Return (x, y) of the center of cell containing provided text 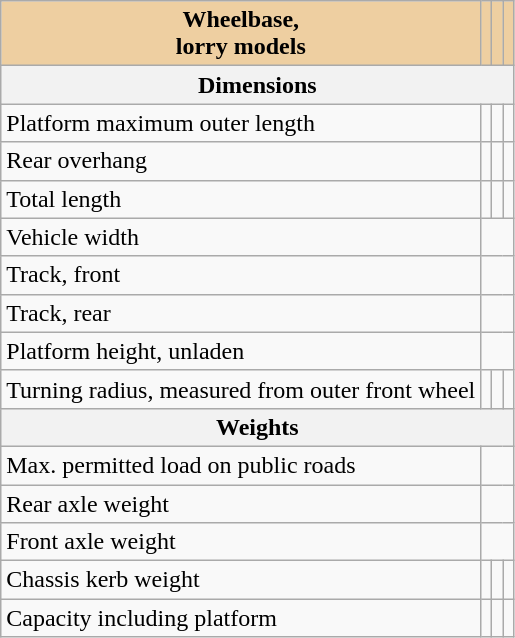
Platform height, unladen (241, 351)
Rear axle weight (241, 503)
Total length (241, 199)
Dimensions (258, 85)
Turning radius, measured from outer front wheel (241, 389)
Front axle weight (241, 542)
Track, front (241, 275)
Platform maximum outer length (241, 123)
Wheelbase,lorry models (241, 34)
Chassis kerb weight (241, 580)
Max. permitted load on public roads (241, 465)
Track, rear (241, 313)
Capacity including platform (241, 618)
Weights (258, 427)
Rear overhang (241, 161)
Vehicle width (241, 237)
